Detect which cell encompasses the target text, then output its [x, y] center coordinate. 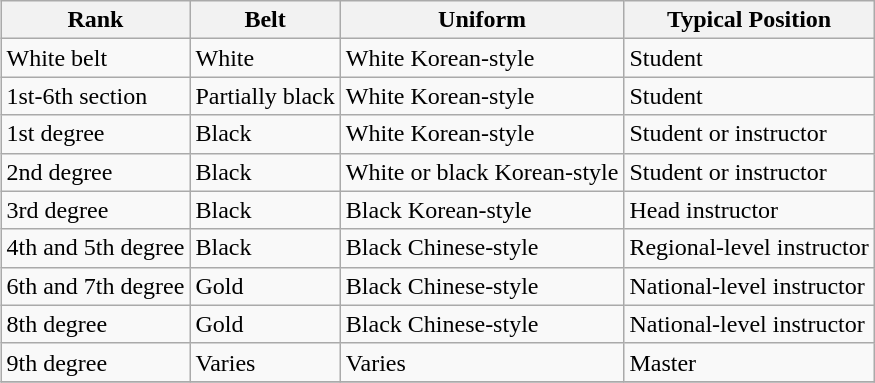
9th degree [96, 362]
Black Korean-style [482, 210]
1st degree [96, 134]
White or black Korean-style [482, 172]
Head instructor [749, 210]
1st-6th section [96, 96]
White belt [96, 58]
Belt [265, 20]
Rank [96, 20]
3rd degree [96, 210]
Partially black [265, 96]
Uniform [482, 20]
4th and 5th degree [96, 248]
Regional-level instructor [749, 248]
6th and 7th degree [96, 286]
2nd degree [96, 172]
Typical Position [749, 20]
Master [749, 362]
White [265, 58]
8th degree [96, 324]
